From the cell containing the given text, extract its center point as (x, y) coordinate. 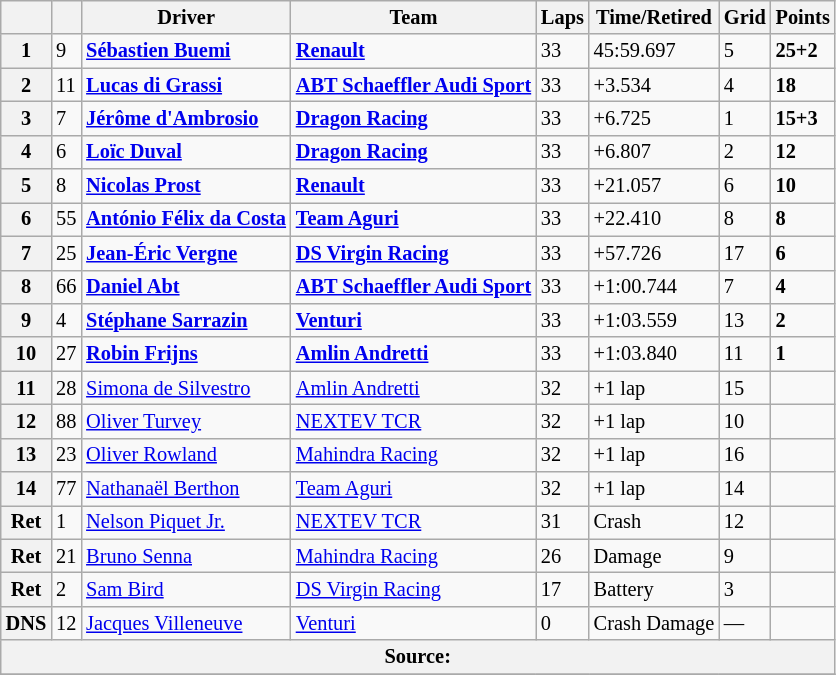
25 (66, 253)
+1:00.744 (654, 287)
+22.410 (654, 219)
+1:03.840 (654, 354)
Grid (745, 17)
+1:03.559 (654, 320)
66 (66, 287)
25+2 (803, 51)
16 (745, 455)
Driver (186, 17)
+21.057 (654, 186)
Robin Frijns (186, 354)
Jacques Villeneuve (186, 623)
Nicolas Prost (186, 186)
Nathanaël Berthon (186, 489)
Simona de Silvestro (186, 388)
Laps (562, 17)
António Félix da Costa (186, 219)
26 (562, 556)
+6.807 (654, 152)
Loïc Duval (186, 152)
27 (66, 354)
Team (414, 17)
Source: (418, 657)
88 (66, 421)
Crash (654, 522)
21 (66, 556)
Daniel Abt (186, 287)
+57.726 (654, 253)
31 (562, 522)
23 (66, 455)
Bruno Senna (186, 556)
18 (803, 85)
Sam Bird (186, 589)
+3.534 (654, 85)
Stéphane Sarrazin (186, 320)
DNS (26, 623)
Nelson Piquet Jr. (186, 522)
15+3 (803, 118)
— (745, 623)
55 (66, 219)
Lucas di Grassi (186, 85)
Sébastien Buemi (186, 51)
+6.725 (654, 118)
Oliver Turvey (186, 421)
Jérôme d'Ambrosio (186, 118)
45:59.697 (654, 51)
Crash Damage (654, 623)
Oliver Rowland (186, 455)
15 (745, 388)
Jean-Éric Vergne (186, 253)
28 (66, 388)
Damage (654, 556)
Time/Retired (654, 17)
Points (803, 17)
0 (562, 623)
Battery (654, 589)
77 (66, 489)
